Extract the (X, Y) coordinate from the center of the cell holding the provided text.  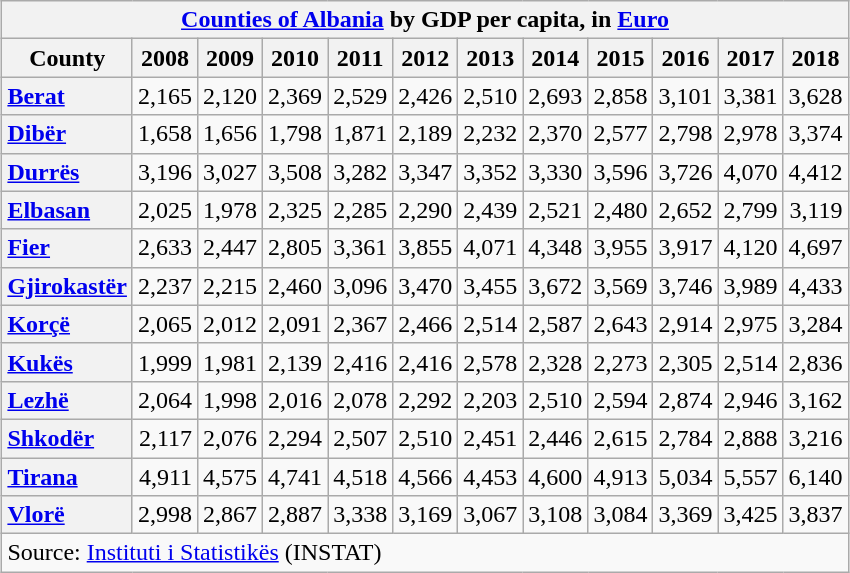
4,566 (426, 477)
4,453 (490, 477)
2,798 (686, 134)
2,466 (426, 324)
3,746 (686, 286)
3,282 (360, 172)
2,799 (750, 210)
Kukës (68, 362)
2,076 (230, 438)
1,871 (360, 134)
Tirana (68, 477)
3,027 (230, 172)
2,887 (296, 515)
2,189 (426, 134)
2,237 (164, 286)
2,460 (296, 286)
County (68, 58)
3,837 (816, 515)
2018 (816, 58)
2,091 (296, 324)
2,232 (490, 134)
3,989 (750, 286)
3,596 (620, 172)
3,196 (164, 172)
1,798 (296, 134)
3,917 (686, 248)
Dibër (68, 134)
3,381 (750, 96)
2,367 (360, 324)
3,347 (426, 172)
3,374 (816, 134)
2,203 (490, 400)
2016 (686, 58)
4,741 (296, 477)
3,569 (620, 286)
2,012 (230, 324)
2010 (296, 58)
2,867 (230, 515)
2011 (360, 58)
Fier (68, 248)
2,914 (686, 324)
4,070 (750, 172)
2,285 (360, 210)
2,888 (750, 438)
1,981 (230, 362)
4,071 (490, 248)
2014 (556, 58)
2,480 (620, 210)
2,065 (164, 324)
2,290 (426, 210)
2,529 (360, 96)
2,439 (490, 210)
1,978 (230, 210)
2,165 (164, 96)
3,628 (816, 96)
3,067 (490, 515)
3,672 (556, 286)
2,451 (490, 438)
2,370 (556, 134)
2,578 (490, 362)
3,369 (686, 515)
2,975 (750, 324)
2,294 (296, 438)
2,643 (620, 324)
2017 (750, 58)
4,600 (556, 477)
2,805 (296, 248)
1,658 (164, 134)
3,084 (620, 515)
2,078 (360, 400)
2,652 (686, 210)
Shkodër (68, 438)
2,139 (296, 362)
2,946 (750, 400)
2,426 (426, 96)
3,284 (816, 324)
3,101 (686, 96)
3,169 (426, 515)
3,455 (490, 286)
2,325 (296, 210)
2,858 (620, 96)
3,425 (750, 515)
Gjirokastër (68, 286)
2,016 (296, 400)
3,855 (426, 248)
2,369 (296, 96)
5,557 (750, 477)
2,693 (556, 96)
4,120 (750, 248)
2,305 (686, 362)
3,096 (360, 286)
4,518 (360, 477)
2009 (230, 58)
2012 (426, 58)
Counties of Albania by GDP per capita, in Euro (425, 20)
3,470 (426, 286)
2,447 (230, 248)
3,726 (686, 172)
Source: Instituti i Statistikës (INSTAT) (425, 553)
2,025 (164, 210)
2,874 (686, 400)
2,633 (164, 248)
2,615 (620, 438)
Vlorë (68, 515)
3,352 (490, 172)
4,348 (556, 248)
2,587 (556, 324)
2015 (620, 58)
3,338 (360, 515)
2008 (164, 58)
3,119 (816, 210)
2,978 (750, 134)
Berat (68, 96)
2,577 (620, 134)
3,955 (620, 248)
2,120 (230, 96)
3,330 (556, 172)
2,594 (620, 400)
4,575 (230, 477)
2,521 (556, 210)
4,911 (164, 477)
Korçë (68, 324)
2,446 (556, 438)
3,508 (296, 172)
2,784 (686, 438)
3,108 (556, 515)
2,064 (164, 400)
1,999 (164, 362)
2013 (490, 58)
3,216 (816, 438)
4,913 (620, 477)
3,162 (816, 400)
4,412 (816, 172)
2,507 (360, 438)
5,034 (686, 477)
2,215 (230, 286)
2,836 (816, 362)
3,361 (360, 248)
2,292 (426, 400)
1,656 (230, 134)
2,998 (164, 515)
6,140 (816, 477)
2,273 (620, 362)
4,697 (816, 248)
4,433 (816, 286)
Elbasan (68, 210)
1,998 (230, 400)
Lezhë (68, 400)
2,328 (556, 362)
2,117 (164, 438)
Durrës (68, 172)
